Pinpoint the cell where the given text exists, returning its (x, y) midpoint coordinate. 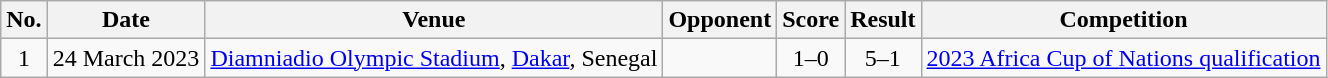
Diamniadio Olympic Stadium, Dakar, Senegal (434, 58)
Score (811, 20)
Competition (1124, 20)
24 March 2023 (126, 58)
Result (883, 20)
Date (126, 20)
1–0 (811, 58)
Opponent (720, 20)
1 (24, 58)
Venue (434, 20)
2023 Africa Cup of Nations qualification (1124, 58)
No. (24, 20)
5–1 (883, 58)
